Scan for the cell matching the given text and deliver its [X, Y] coordinate at center. 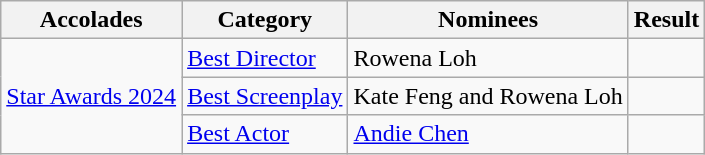
Category [265, 20]
Best Screenplay [265, 96]
Result [666, 20]
Rowena Loh [488, 58]
Andie Chen [488, 134]
Nominees [488, 20]
Accolades [92, 20]
Best Director [265, 58]
Kate Feng and Rowena Loh [488, 96]
Star Awards 2024 [92, 96]
Best Actor [265, 134]
